Identify which cell holds the provided text, then report its [x, y] central coordinate. 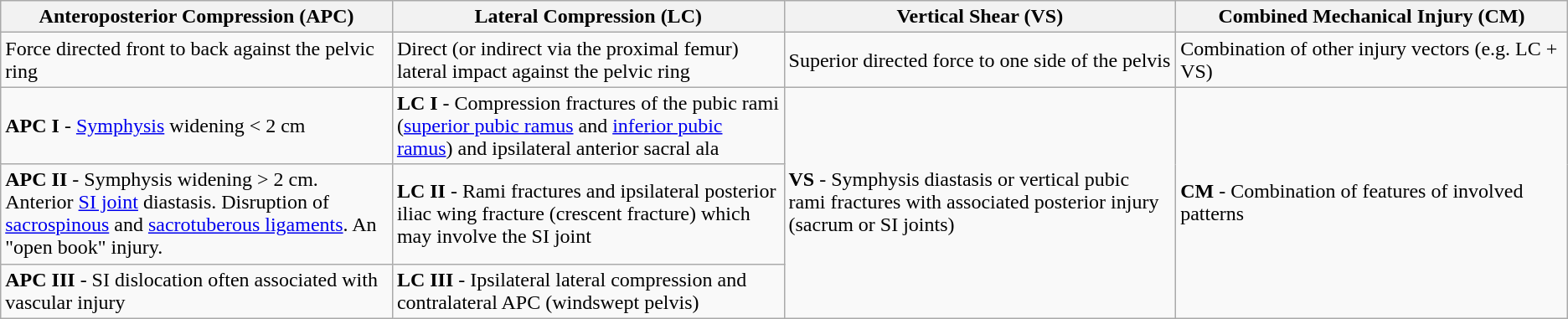
APC I - Symphysis widening < 2 cm [197, 126]
LC II - Rami fractures and ipsilateral posterior iliac wing fracture (crescent fracture) which may involve the SI joint [588, 214]
LC I - Compression fractures of the pubic rami (superior pubic ramus and inferior pubic ramus) and ipsilateral anterior sacral ala [588, 126]
Lateral Compression (LC) [588, 17]
Direct (or indirect via the proximal femur) lateral impact against the pelvic ring [588, 60]
CM - Combination of features of involved patterns [1372, 203]
Vertical Shear (VS) [980, 17]
Combination of other injury vectors (e.g. LC + VS) [1372, 60]
LC III - Ipsilateral lateral compression and contralateral APC (windswept pelvis) [588, 291]
Superior directed force to one side of the pelvis [980, 60]
VS - Symphysis diastasis or vertical pubic rami fractures with associated posterior injury (sacrum or SI joints) [980, 203]
APC III - SI dislocation often associated with vascular injury [197, 291]
Force directed front to back against the pelvic ring [197, 60]
APC II - Symphysis widening > 2 cm. Anterior SI joint diastasis. Disruption of sacrospinous and sacrotuberous ligaments. An "open book" injury. [197, 214]
Combined Mechanical Injury (CM) [1372, 17]
Anteroposterior Compression (APC) [197, 17]
